Locate the cell with the specified text and output its (x, y) center coordinate. 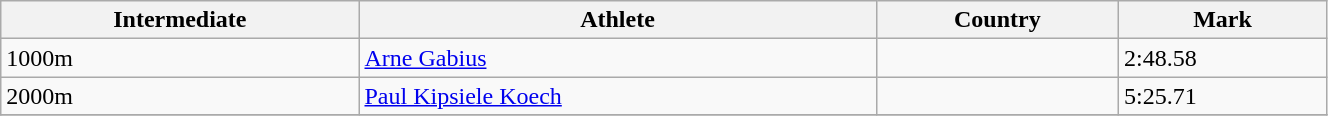
Country (998, 20)
Arne Gabius (618, 58)
Paul Kipsiele Koech (618, 96)
Athlete (618, 20)
Mark (1223, 20)
5:25.71 (1223, 96)
Intermediate (180, 20)
2:48.58 (1223, 58)
1000m (180, 58)
2000m (180, 96)
